Provide the (x, y) coordinate of the cell's center where the given text is located.  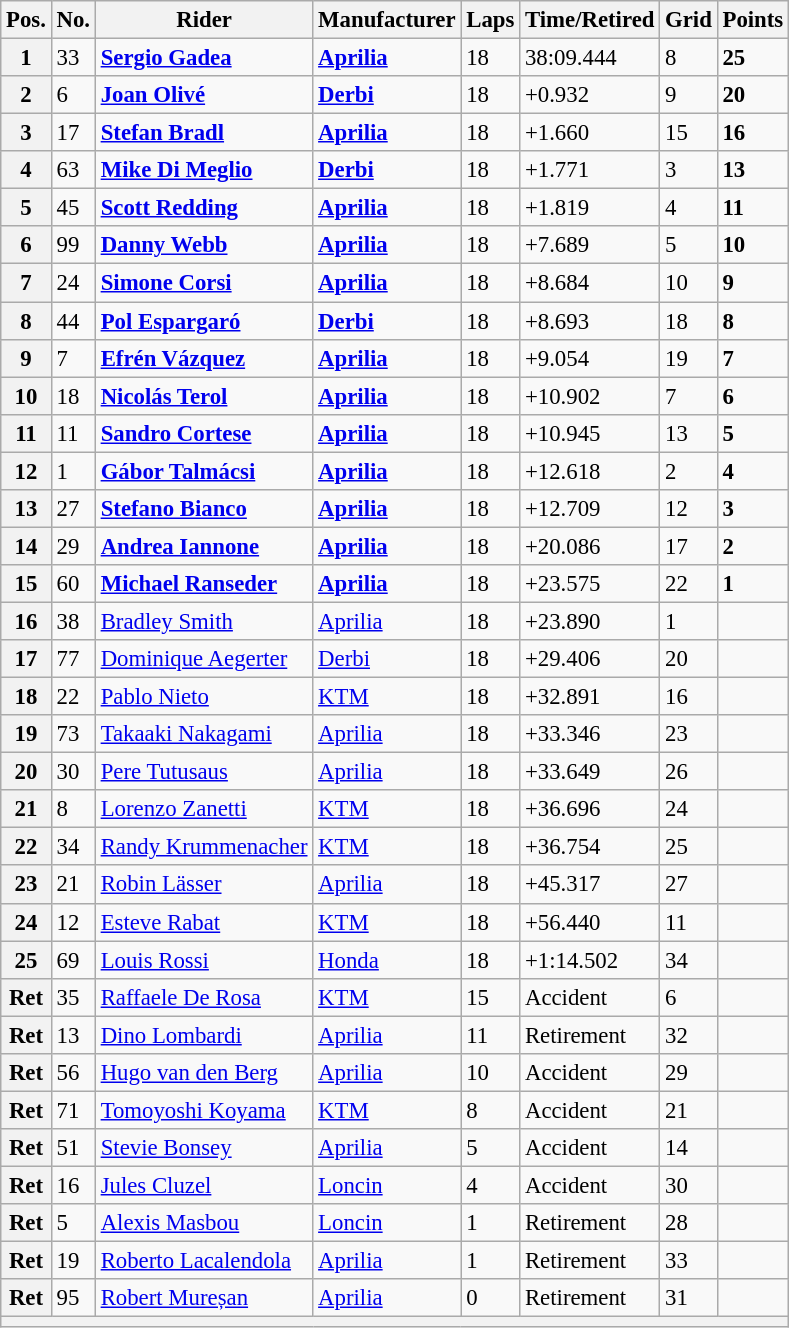
Tomoyoshi Koyama (204, 1110)
Lorenzo Zanetti (204, 809)
77 (73, 659)
+1.771 (590, 170)
63 (73, 170)
Robin Lässer (204, 885)
0 (490, 1298)
+8.684 (590, 283)
Alexis Masbou (204, 1223)
Pos. (26, 20)
+29.406 (590, 659)
Grid (688, 20)
73 (73, 734)
Louis Rossi (204, 960)
51 (73, 1148)
Pablo Nieto (204, 697)
Dino Lombardi (204, 1035)
+36.696 (590, 809)
Stevie Bonsey (204, 1148)
Laps (490, 20)
Simone Corsi (204, 283)
+10.945 (590, 433)
32 (688, 1035)
Takaaki Nakagami (204, 734)
44 (73, 321)
Nicolás Terol (204, 396)
Honda (387, 960)
+1:14.502 (590, 960)
Robert Mureșan (204, 1298)
Gábor Talmácsi (204, 471)
Pol Espargaró (204, 321)
Sandro Cortese (204, 433)
Manufacturer (387, 20)
Jules Cluzel (204, 1185)
Stefan Bradl (204, 133)
99 (73, 245)
28 (688, 1223)
Roberto Lacalendola (204, 1261)
No. (73, 20)
31 (688, 1298)
+32.891 (590, 697)
+20.086 (590, 546)
+23.575 (590, 584)
+10.902 (590, 396)
+33.649 (590, 772)
Esteve Rabat (204, 922)
+12.618 (590, 471)
Sergio Gadea (204, 58)
+1.660 (590, 133)
Danny Webb (204, 245)
Joan Olivé (204, 95)
Time/Retired (590, 20)
+33.346 (590, 734)
+23.890 (590, 621)
Hugo van den Berg (204, 1073)
60 (73, 584)
+0.932 (590, 95)
Michael Ranseder (204, 584)
38 (73, 621)
Scott Redding (204, 208)
+56.440 (590, 922)
Mike Di Meglio (204, 170)
35 (73, 997)
+45.317 (590, 885)
Randy Krummenacher (204, 847)
45 (73, 208)
Dominique Aegerter (204, 659)
Points (752, 20)
Stefano Bianco (204, 509)
+9.054 (590, 358)
+12.709 (590, 509)
+36.754 (590, 847)
Rider (204, 20)
71 (73, 1110)
Efrén Vázquez (204, 358)
Andrea Iannone (204, 546)
95 (73, 1298)
Raffaele De Rosa (204, 997)
56 (73, 1073)
+7.689 (590, 245)
26 (688, 772)
38:09.444 (590, 58)
+8.693 (590, 321)
Pere Tutusaus (204, 772)
69 (73, 960)
+1.819 (590, 208)
Bradley Smith (204, 621)
